Locate the cell with the specified text and output its [X, Y] center coordinate. 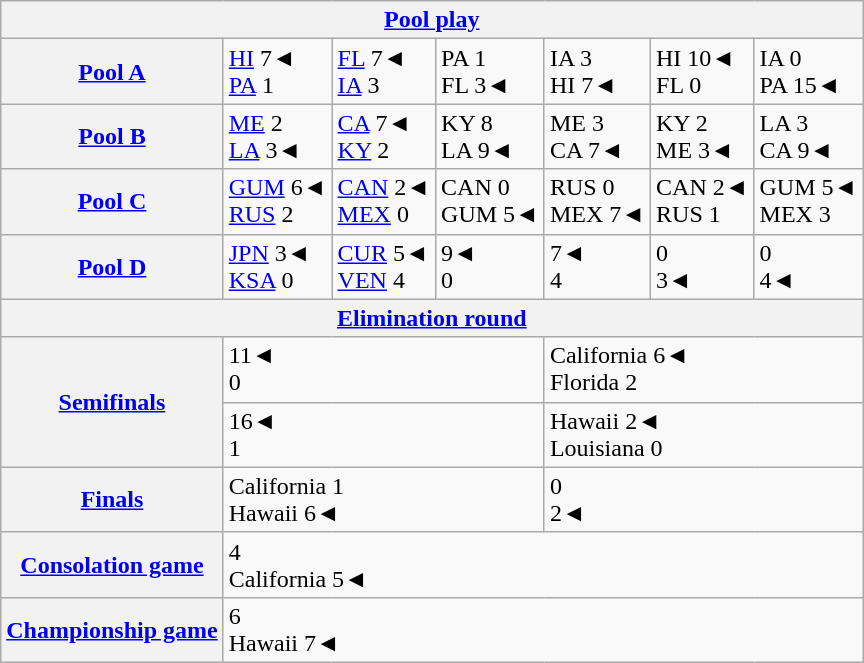
HI 10◄ FL 0 [703, 72]
4 California 5◄ [543, 564]
16◄ 1 [384, 434]
PA 1 FL 3◄ [490, 72]
0 4◄ [808, 266]
CAN 0 GUM 5◄ [490, 202]
CAN 2◄ RUS 1 [703, 202]
JPN 3◄ KSA 0 [278, 266]
Elimination round [432, 318]
0 3◄ [703, 266]
11◄ 0 [384, 370]
Pool play [432, 20]
9◄ 0 [490, 266]
IA 3 HI 7◄ [597, 72]
Consolation game [112, 564]
IA 0 PA 15◄ [808, 72]
California 1 Hawaii 6◄ [384, 500]
KY 2 ME 3◄ [703, 136]
7◄ 4 [597, 266]
Championship game [112, 630]
Finals [112, 500]
ME 3 CA 7◄ [597, 136]
Pool D [112, 266]
HI 7◄ PA 1 [278, 72]
Semifinals [112, 402]
CA 7◄ KY 2 [384, 136]
RUS 0 MEX 7◄ [597, 202]
6 Hawaii 7◄ [543, 630]
GUM 5◄ MEX 3 [808, 202]
CAN 2◄ MEX 0 [384, 202]
Hawaii 2◄ Louisiana 0 [703, 434]
LA 3 CA 9◄ [808, 136]
CUR 5◄ VEN 4 [384, 266]
0 2◄ [703, 500]
Pool C [112, 202]
FL 7◄ IA 3 [384, 72]
GUM 6◄ RUS 2 [278, 202]
KY 8 LA 9◄ [490, 136]
California 6◄ Florida 2 [703, 370]
Pool A [112, 72]
ME 2 LA 3◄ [278, 136]
Pool B [112, 136]
